Search for the cell housing the specified text and yield its [x, y] center coordinate. 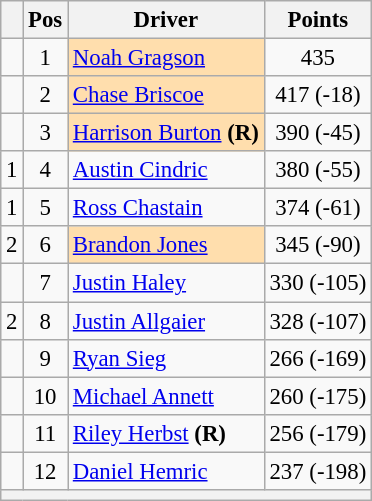
435 [318, 58]
Ryan Sieg [166, 358]
12 [46, 471]
Daniel Hemric [166, 471]
345 (-90) [318, 245]
380 (-55) [318, 170]
3 [46, 133]
Pos [46, 20]
Riley Herbst (R) [166, 433]
Harrison Burton (R) [166, 133]
328 (-107) [318, 321]
Points [318, 20]
Justin Haley [166, 283]
260 (-175) [318, 396]
330 (-105) [318, 283]
5 [46, 208]
7 [46, 283]
9 [46, 358]
Ross Chastain [166, 208]
374 (-61) [318, 208]
11 [46, 433]
Noah Gragson [166, 58]
Justin Allgaier [166, 321]
Austin Cindric [166, 170]
Brandon Jones [166, 245]
Driver [166, 20]
4 [46, 170]
390 (-45) [318, 133]
417 (-18) [318, 95]
266 (-169) [318, 358]
256 (-179) [318, 433]
Chase Briscoe [166, 95]
6 [46, 245]
237 (-198) [318, 471]
10 [46, 396]
8 [46, 321]
Michael Annett [166, 396]
